Locate the cell with the specified text and output its (X, Y) center coordinate. 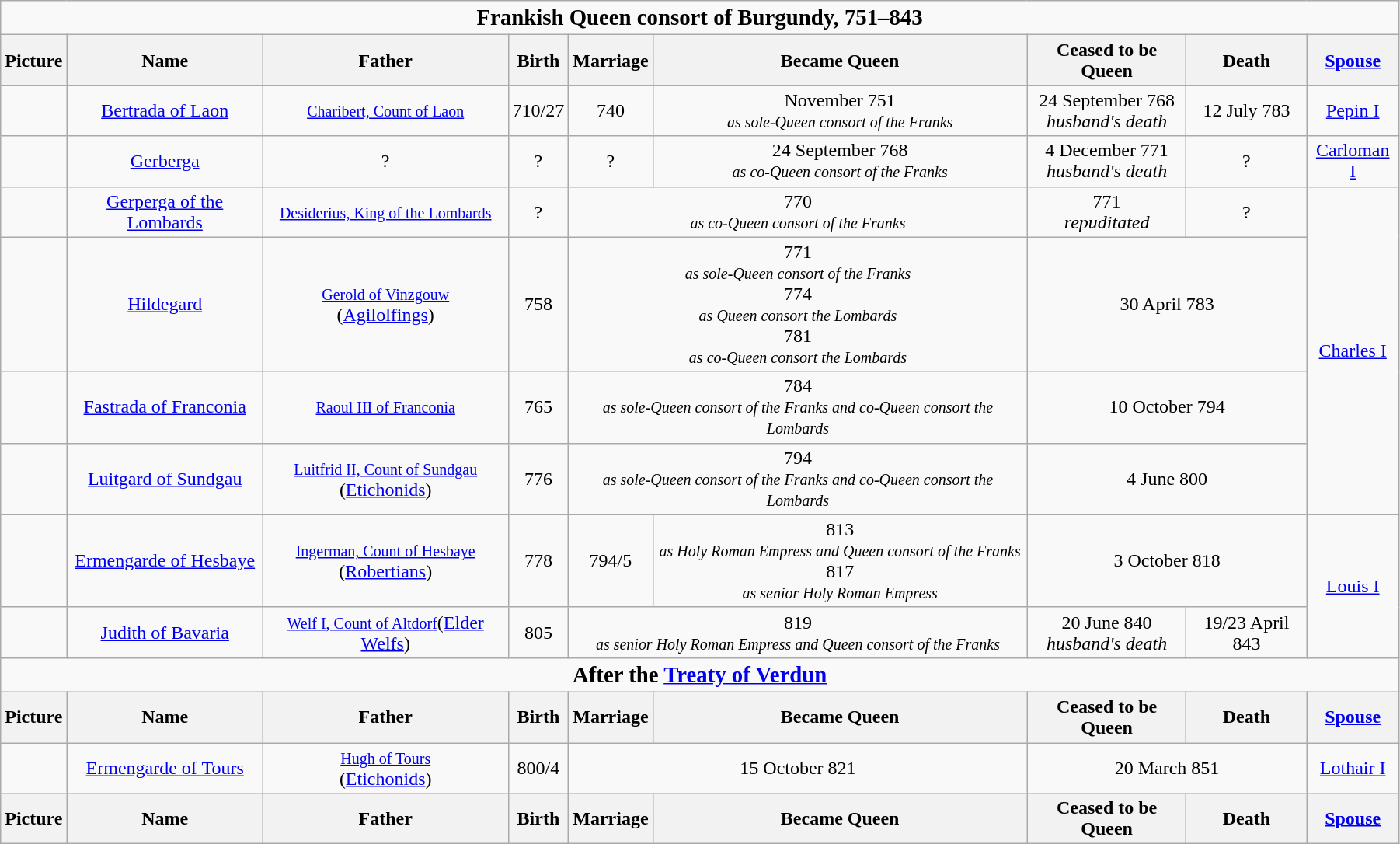
Ermengarde of Tours (165, 768)
776 (538, 479)
758 (538, 305)
765 (538, 407)
24 September 768husband's death (1106, 110)
740 (611, 110)
Gerberga (165, 162)
Fastrada of Franconia (165, 407)
3 October 818 (1167, 561)
15 October 821 (798, 768)
Hildegard (165, 305)
800/4 (538, 768)
794as sole-Queen consort of the Franks and co-Queen consort the Lombards (798, 479)
Ermengarde of Hesbaye (165, 561)
778 (538, 561)
20 June 840husband's death (1106, 633)
30 April 783 (1167, 305)
784 as sole-Queen consort of the Franks and co-Queen consort the Lombards (798, 407)
24 September 768as co-Queen consort of the Franks (840, 162)
Carloman I (1353, 162)
710/27 (538, 110)
Gerold of Vinzgouw(Agilolfings) (385, 305)
813as Holy Roman Empress and Queen consort of the Franks 817as senior Holy Roman Empress (840, 561)
Gerperga of the Lombards (165, 211)
Lothair I (1353, 768)
770as co-Queen consort of the Franks (798, 211)
Charles I (1353, 351)
Charibert, Count of Laon (385, 110)
4 June 800 (1167, 479)
Raoul III of Franconia (385, 407)
Luitfrid II, Count of Sundgau(Etichonids) (385, 479)
4 December 771husband's death (1106, 162)
805 (538, 633)
Luitgard of Sundgau (165, 479)
Ingerman, Count of Hesbaye(Robertians) (385, 561)
12 July 783 (1246, 110)
10 October 794 (1167, 407)
19/23 April 843 (1246, 633)
Hugh of Tours(Etichonids) (385, 768)
20 March 851 (1167, 768)
Judith of Bavaria (165, 633)
After the Treaty of Verdun (700, 675)
771 as sole-Queen consort of the Franks 774 as Queen consort the Lombards781 as co-Queen consort the Lombards (798, 305)
819as senior Holy Roman Empress and Queen consort of the Franks (798, 633)
Bertrada of Laon (165, 110)
Pepin I (1353, 110)
Frankish Queen consort of Burgundy, 751–843 (700, 18)
Welf I, Count of Altdorf(Elder Welfs) (385, 633)
November 751as sole-Queen consort of the Franks (840, 110)
Desiderius, King of the Lombards (385, 211)
Louis I (1353, 586)
794/5 (611, 561)
771repuditated (1106, 211)
